Identify which cell holds the provided text, then report its [X, Y] central coordinate. 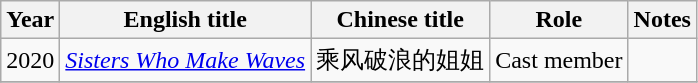
English title [186, 20]
乘风破浪的姐姐 [400, 60]
Role [559, 20]
Notes [662, 20]
Cast member [559, 60]
Sisters Who Make Waves [186, 60]
2020 [30, 60]
Chinese title [400, 20]
Year [30, 20]
